For the text-containing cell, return its midpoint in [X, Y] coordinate format. 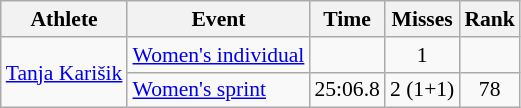
2 (1+1) [422, 90]
Women's individual [218, 55]
Women's sprint [218, 90]
Event [218, 19]
25:06.8 [346, 90]
Time [346, 19]
Rank [490, 19]
1 [422, 55]
Athlete [64, 19]
78 [490, 90]
Tanja Karišik [64, 72]
Misses [422, 19]
